Determine the (X, Y) coordinate at the center of the cell enclosing the given text.  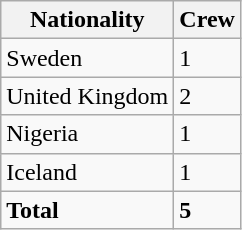
5 (208, 210)
Crew (208, 20)
Nigeria (88, 134)
Nationality (88, 20)
2 (208, 96)
Total (88, 210)
United Kingdom (88, 96)
Sweden (88, 58)
Iceland (88, 172)
